For the text-containing cell, return its midpoint in [x, y] coordinate format. 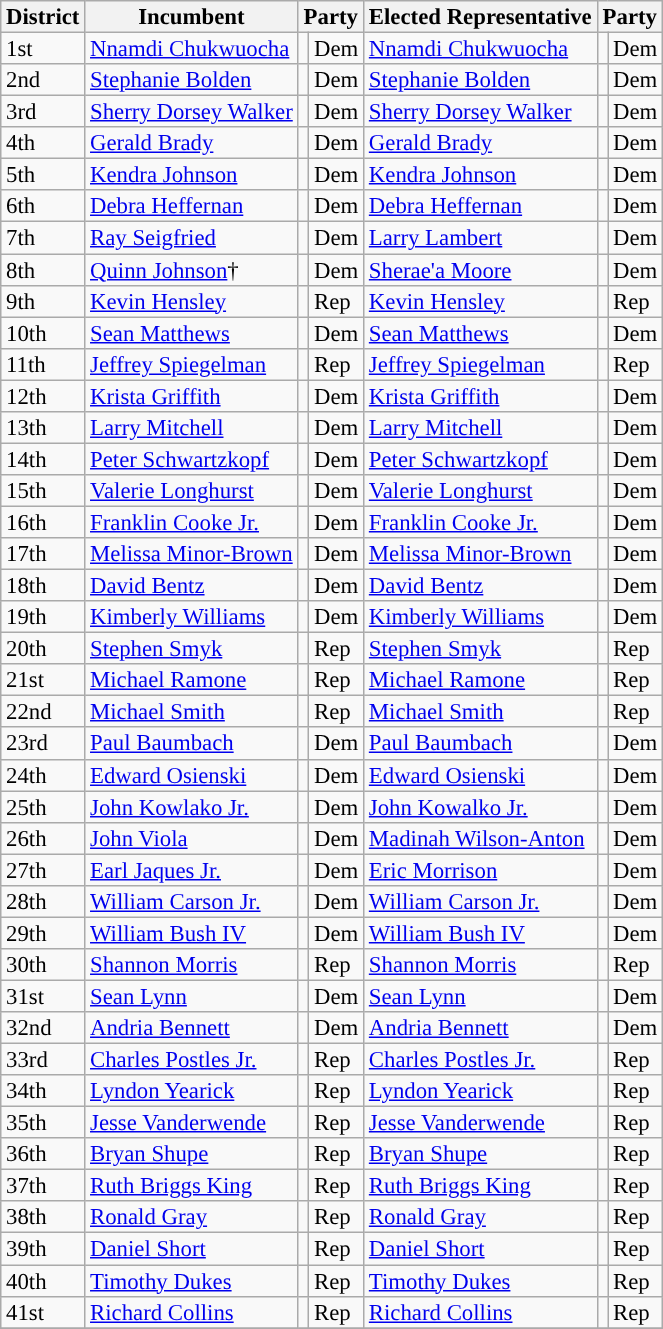
27th [43, 870]
10th [43, 333]
15th [43, 491]
13th [43, 428]
34th [43, 1091]
12th [43, 396]
5th [43, 175]
3rd [43, 112]
Sherae'a Moore [481, 270]
19th [43, 617]
28th [43, 902]
7th [43, 238]
16th [43, 522]
John Kowlako Jr. [192, 807]
24th [43, 775]
Ray Seigfried [192, 238]
35th [43, 1123]
District [43, 17]
Earl Jaques Jr. [192, 870]
29th [43, 933]
Eric Morrison [481, 870]
1st [43, 49]
32nd [43, 1028]
4th [43, 143]
25th [43, 807]
6th [43, 206]
Quinn Johnson† [192, 270]
23rd [43, 744]
41st [43, 1312]
11th [43, 364]
8th [43, 270]
John Kowalko Jr. [481, 807]
Incumbent [192, 17]
33rd [43, 1060]
Elected Representative [481, 17]
26th [43, 838]
14th [43, 459]
18th [43, 586]
38th [43, 1218]
30th [43, 965]
John Viola [192, 838]
31st [43, 996]
9th [43, 301]
Madinah Wilson-Anton [481, 838]
Larry Lambert [481, 238]
17th [43, 554]
37th [43, 1186]
21st [43, 680]
22nd [43, 712]
39th [43, 1249]
2nd [43, 80]
20th [43, 649]
40th [43, 1281]
36th [43, 1154]
